Locate the cell with the specified text and output its [x, y] center coordinate. 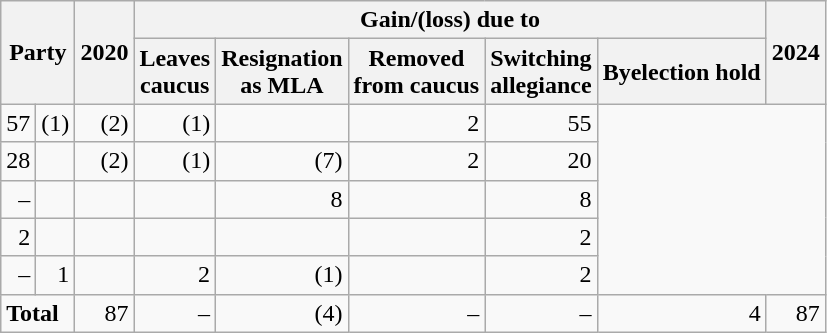
4 [682, 313]
28 [18, 161]
55 [541, 123]
(4) [282, 313]
Removedfrom caucus [416, 72]
Party [38, 52]
57 [18, 123]
Resignationas MLA [282, 72]
2024 [796, 52]
20 [541, 161]
1 [56, 275]
(7) [282, 161]
Gain/(loss) due to [450, 20]
Byelection hold [682, 72]
Switchingallegiance [541, 72]
2020 [104, 52]
Leavescaucus [175, 72]
Total [38, 313]
